Locate the cell with the specified text and output its (x, y) center coordinate. 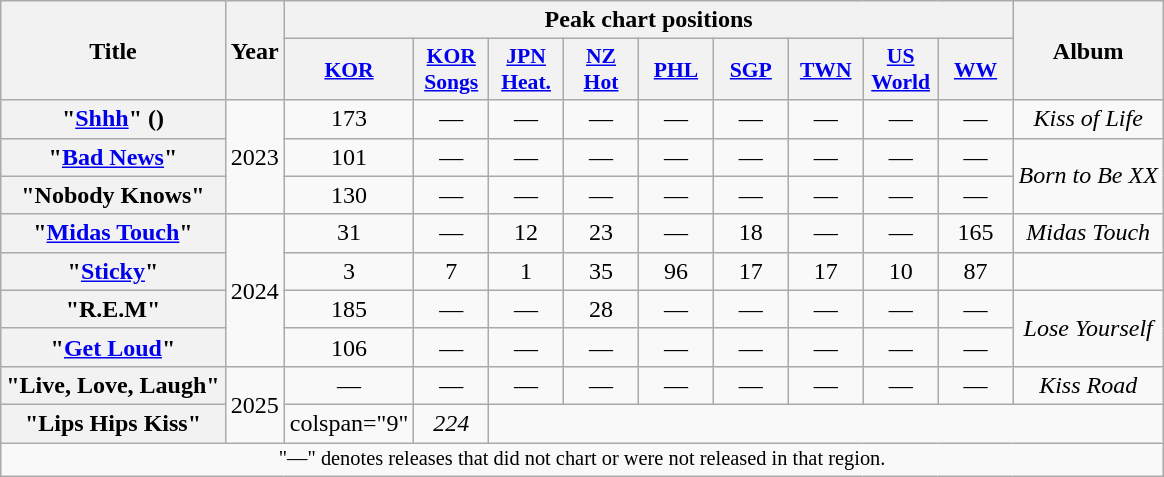
18 (750, 233)
JPNHeat. (526, 70)
WW (976, 70)
NZHot (602, 70)
1 (526, 271)
"Get Loud" (113, 347)
Midas Touch (1088, 233)
"R.E.M" (113, 309)
Year (254, 50)
PHL (676, 70)
Lose Yourself (1088, 328)
165 (976, 233)
"Live, Love, Laugh" (113, 385)
106 (349, 347)
Born to Be XX (1088, 176)
173 (349, 119)
Peak chart positions (648, 20)
3 (349, 271)
"Lips Hips Kiss" (113, 423)
101 (349, 157)
12 (526, 233)
"Bad News" (113, 157)
7 (452, 271)
2023 (254, 157)
2025 (254, 404)
TWN (826, 70)
SGP (750, 70)
10 (900, 271)
"Sticky" (113, 271)
"Shhh" () (113, 119)
Title (113, 50)
185 (349, 309)
"—" denotes releases that did not chart or were not released in that region. (582, 459)
KORSongs (452, 70)
87 (976, 271)
23 (602, 233)
2024 (254, 290)
35 (602, 271)
"Midas Touch" (113, 233)
Kiss of Life (1088, 119)
31 (349, 233)
Album (1088, 50)
USWorld (900, 70)
KOR (349, 70)
28 (602, 309)
96 (676, 271)
130 (349, 195)
colspan="9" (349, 423)
"Nobody Knows" (113, 195)
224 (452, 423)
Kiss Road (1088, 385)
